From the cell containing the given text, extract its center point as (X, Y) coordinate. 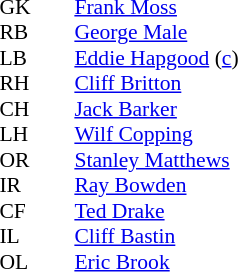
Cliff Britton (156, 83)
Ray Bowden (156, 185)
Eddie Hapgood (c) (156, 58)
Stanley Matthews (156, 160)
Jack Barker (156, 109)
Ted Drake (156, 211)
George Male (156, 33)
Wilf Copping (156, 135)
Cliff Bastin (156, 237)
